From the cell containing the given text, extract its center point as [X, Y] coordinate. 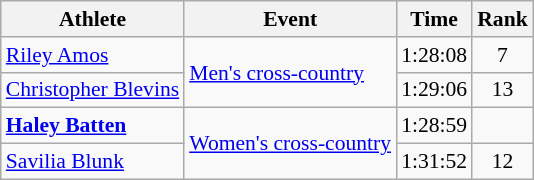
1:28:08 [434, 55]
Christopher Blevins [92, 90]
1:28:59 [434, 126]
1:29:06 [434, 90]
1:31:52 [434, 162]
Time [434, 19]
13 [502, 90]
7 [502, 55]
Women's cross-country [290, 144]
Haley Batten [92, 126]
Savilia Blunk [92, 162]
Riley Amos [92, 55]
12 [502, 162]
Event [290, 19]
Men's cross-country [290, 72]
Rank [502, 19]
Athlete [92, 19]
